Return the (x, y) coordinate for the center point of the cell that contains the specified text.  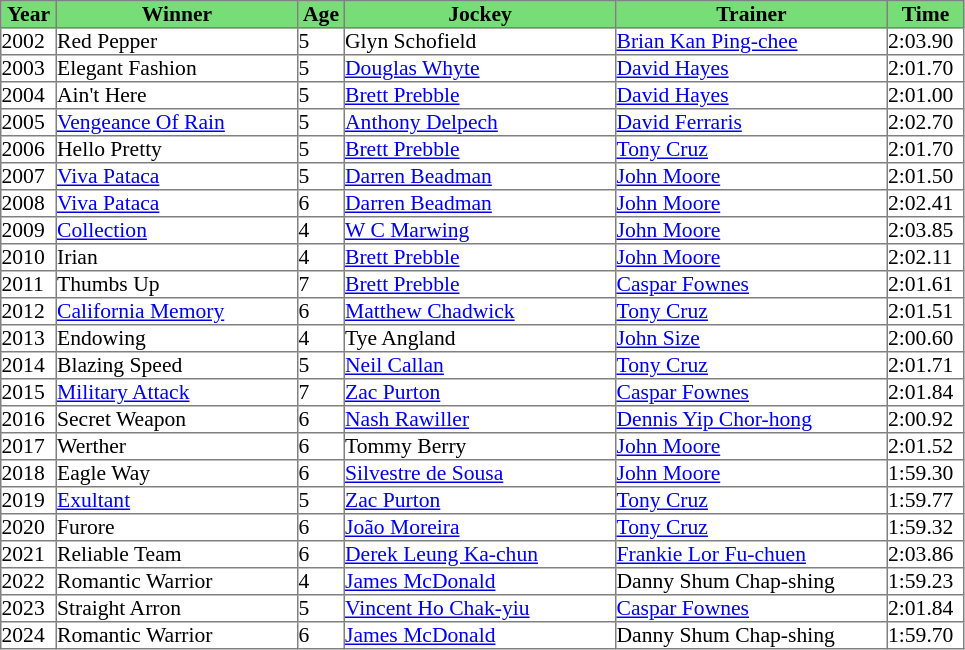
John Size (752, 338)
2023 (29, 608)
Tye Angland (480, 338)
Thumbs Up (177, 284)
Reliable Team (177, 554)
Exultant (177, 500)
Glyn Schofield (480, 42)
1:59.77 (925, 500)
2008 (29, 204)
Anthony Delpech (480, 122)
2:01.00 (925, 96)
2004 (29, 96)
Vengeance Of Rain (177, 122)
2011 (29, 284)
2016 (29, 420)
1:59.32 (925, 528)
2002 (29, 42)
2:02.11 (925, 258)
2:01.61 (925, 284)
1:59.30 (925, 474)
2017 (29, 446)
California Memory (177, 312)
Matthew Chadwick (480, 312)
2006 (29, 150)
Secret Weapon (177, 420)
Irian (177, 258)
2:01.71 (925, 366)
Ain't Here (177, 96)
2019 (29, 500)
2:01.51 (925, 312)
Red Pepper (177, 42)
Trainer (752, 14)
Frankie Lor Fu-chuen (752, 554)
Age (321, 14)
2:03.85 (925, 230)
2005 (29, 122)
2013 (29, 338)
Dennis Yip Chor-hong (752, 420)
Endowing (177, 338)
Elegant Fashion (177, 68)
Nash Rawiller (480, 420)
Derek Leung Ka-chun (480, 554)
2:03.90 (925, 42)
2:03.86 (925, 554)
Vincent Ho Chak-yiu (480, 608)
Winner (177, 14)
Douglas Whyte (480, 68)
2024 (29, 636)
Year (29, 14)
João Moreira (480, 528)
Neil Callan (480, 366)
Brian Kan Ping-chee (752, 42)
2021 (29, 554)
2:00.92 (925, 420)
1:59.70 (925, 636)
2020 (29, 528)
Hello Pretty (177, 150)
W C Marwing (480, 230)
2018 (29, 474)
Time (925, 14)
Military Attack (177, 392)
2:00.60 (925, 338)
1:59.23 (925, 582)
2010 (29, 258)
Silvestre de Sousa (480, 474)
2007 (29, 176)
2003 (29, 68)
Eagle Way (177, 474)
2:01.52 (925, 446)
2012 (29, 312)
Furore (177, 528)
Collection (177, 230)
2015 (29, 392)
2022 (29, 582)
Tommy Berry (480, 446)
Straight Arron (177, 608)
2:02.70 (925, 122)
2:01.50 (925, 176)
2014 (29, 366)
David Ferraris (752, 122)
2009 (29, 230)
Jockey (480, 14)
2:02.41 (925, 204)
Blazing Speed (177, 366)
Werther (177, 446)
